Return the [x, y] coordinate for the center point of the cell that contains the specified text.  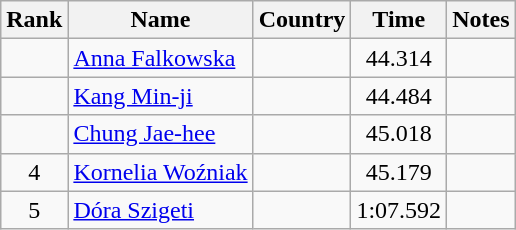
5 [34, 210]
Kang Min-ji [160, 96]
Name [160, 20]
Notes [481, 20]
44.484 [399, 96]
4 [34, 172]
Chung Jae-hee [160, 134]
44.314 [399, 58]
Country [302, 20]
Anna Falkowska [160, 58]
45.179 [399, 172]
45.018 [399, 134]
1:07.592 [399, 210]
Dóra Szigeti [160, 210]
Time [399, 20]
Rank [34, 20]
Kornelia Woźniak [160, 172]
